Scan for the cell matching the given text and deliver its (X, Y) coordinate at center. 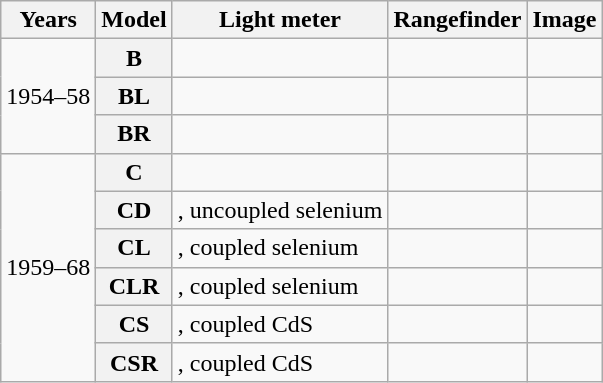
Image (564, 20)
BL (134, 96)
, uncoupled selenium (280, 210)
CS (134, 324)
CL (134, 248)
Light meter (280, 20)
BR (134, 134)
Years (48, 20)
1959–68 (48, 267)
C (134, 172)
CD (134, 210)
CLR (134, 286)
Rangefinder (458, 20)
1954–58 (48, 96)
CSR (134, 362)
Model (134, 20)
B (134, 58)
